Return (x, y) of the center of cell containing provided text 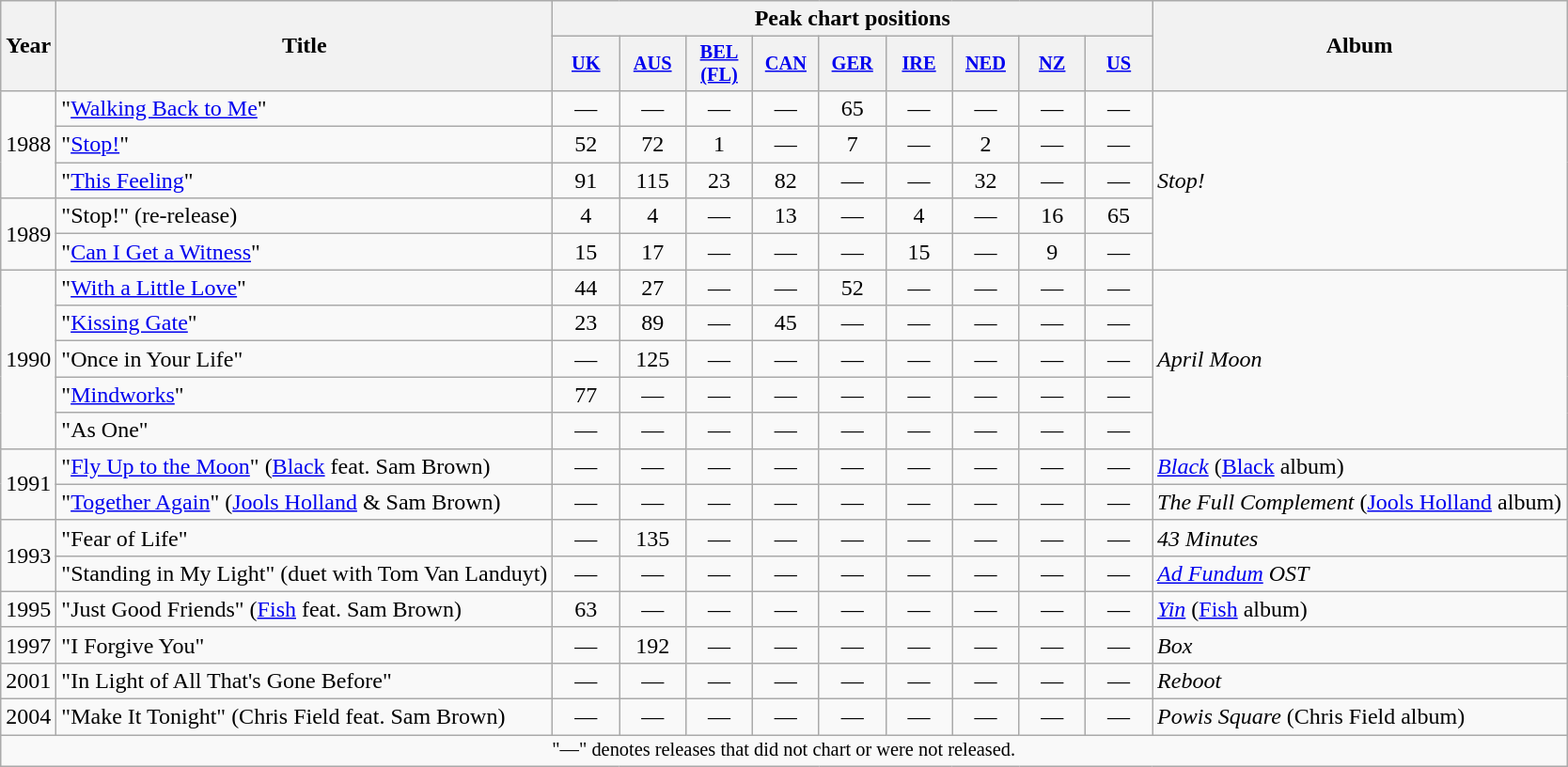
Box (1359, 645)
9 (1053, 252)
April Moon (1359, 359)
17 (652, 252)
"Stop!" (re-release) (305, 216)
1 (720, 145)
NED (985, 64)
44 (587, 288)
"As One" (305, 430)
2001 (28, 681)
BEL(FL) (720, 64)
1997 (28, 645)
"Can I Get a Witness" (305, 252)
"Standing in My Light" (duet with Tom Van Landuyt) (305, 573)
82 (786, 180)
89 (652, 323)
115 (652, 180)
43 Minutes (1359, 538)
"Stop!" (305, 145)
2004 (28, 717)
Ad Fundum OST (1359, 573)
NZ (1053, 64)
CAN (786, 64)
Black (Black album) (1359, 466)
The Full Complement (Jools Holland album) (1359, 502)
125 (652, 359)
Stop! (1359, 180)
US (1119, 64)
Peak chart positions (853, 19)
"This Feeling" (305, 180)
1990 (28, 359)
45 (786, 323)
1989 (28, 234)
"With a Little Love" (305, 288)
192 (652, 645)
"Together Again" (Jools Holland & Sam Brown) (305, 502)
1993 (28, 556)
"Fear of Life" (305, 538)
Album (1359, 46)
Yin (Fish album) (1359, 609)
Year (28, 46)
GER (852, 64)
"—" denotes releases that did not chart or were not released. (784, 751)
72 (652, 145)
Powis Square (Chris Field album) (1359, 717)
7 (852, 145)
2 (985, 145)
"Just Good Friends" (Fish feat. Sam Brown) (305, 609)
16 (1053, 216)
"I Forgive You" (305, 645)
77 (587, 395)
AUS (652, 64)
63 (587, 609)
1988 (28, 144)
"Make It Tonight" (Chris Field feat. Sam Brown) (305, 717)
Title (305, 46)
UK (587, 64)
"Kissing Gate" (305, 323)
1995 (28, 609)
Reboot (1359, 681)
91 (587, 180)
"Once in Your Life" (305, 359)
1991 (28, 484)
27 (652, 288)
IRE (919, 64)
"Walking Back to Me" (305, 108)
"Fly Up to the Moon" (Black feat. Sam Brown) (305, 466)
135 (652, 538)
32 (985, 180)
"In Light of All That's Gone Before" (305, 681)
13 (786, 216)
"Mindworks" (305, 395)
